Determine the [x, y] coordinate at the center of the cell enclosing the given text.  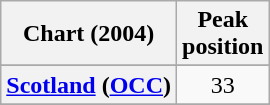
Peakposition [223, 34]
Chart (2004) [89, 34]
Scotland (OCC) [89, 85]
33 [223, 85]
